Pinpoint the cell where the given text exists, returning its (X, Y) midpoint coordinate. 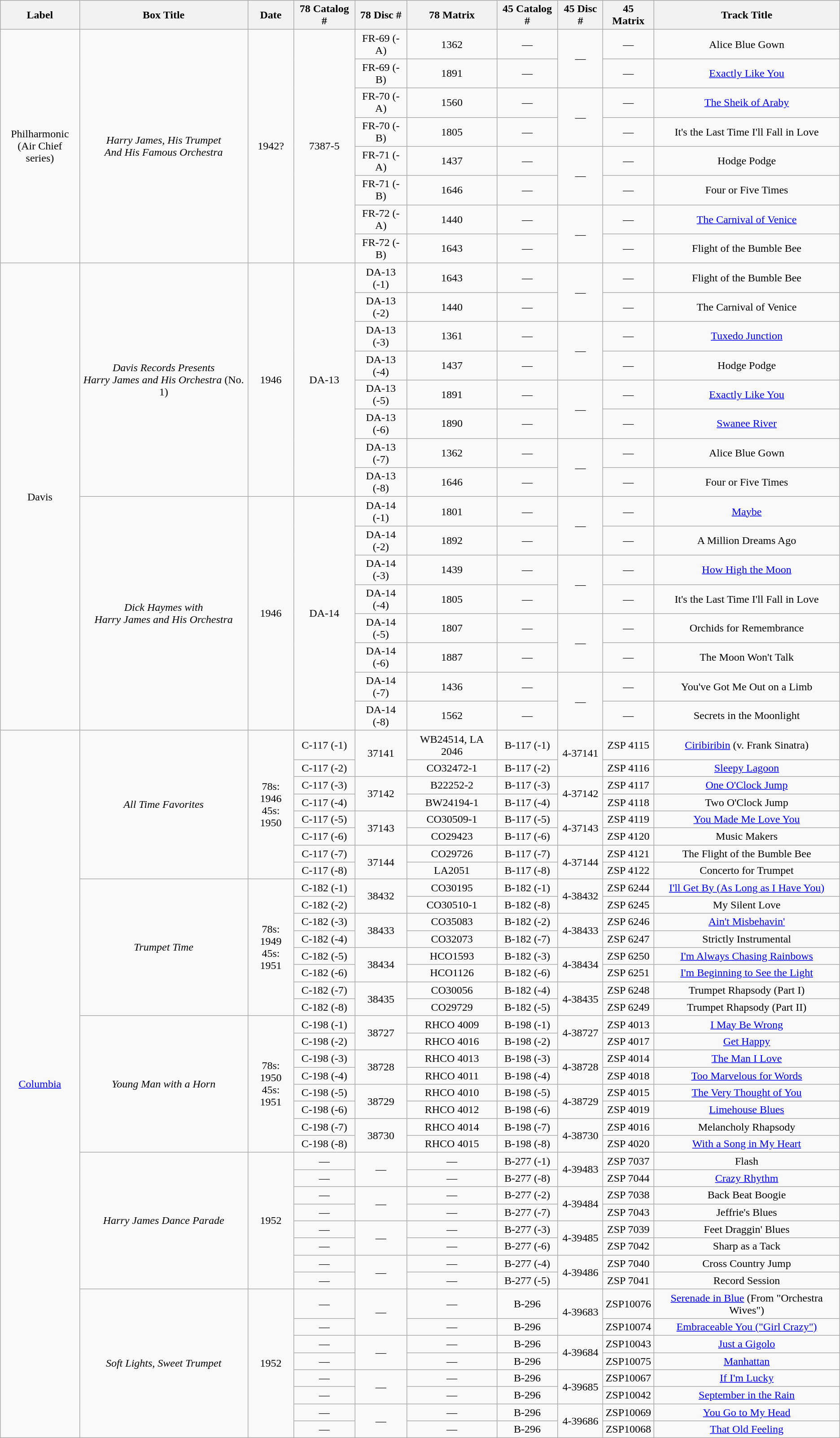
ZSP 4118 (628, 802)
38435 (381, 999)
Date (271, 15)
1890 (452, 424)
ZSP 4122 (628, 871)
ZSP10042 (628, 1395)
How High the Moon (747, 570)
ZSP10076 (628, 1303)
BW24194-1 (452, 802)
Swanee River (747, 424)
ZSP 4014 (628, 1058)
Limehouse Blues (747, 1110)
Box Title (163, 15)
Manhattan (747, 1361)
B-277 (-8) (527, 1178)
ZSP 6249 (628, 1007)
Ain't Misbehavin' (747, 922)
B-277 (-2) (527, 1195)
1807 (452, 628)
B-198 (-4) (527, 1076)
RHCO 4016 (452, 1041)
4-39485 (581, 1238)
Label (40, 15)
4-37143 (581, 828)
CO32073 (452, 939)
ZSP10067 (628, 1378)
B-117 (-6) (527, 837)
ZSP 4115 (628, 745)
DA-13 (-3) (381, 336)
4-38730 (581, 1135)
Too Marvelous for Words (747, 1076)
B-182 (-5) (527, 1007)
C-182 (-3) (324, 922)
4-37141 (581, 753)
DA-14 (-7) (381, 687)
Trumpet Time (163, 947)
C-117 (-5) (324, 820)
RHCO 4015 (452, 1144)
DA-14 (-1) (381, 512)
B-277 (-1) (527, 1161)
WB24514, LA 2046 (452, 745)
C-198 (-3) (324, 1058)
ZSP 7037 (628, 1161)
CO29423 (452, 837)
B-117 (-5) (527, 820)
B-277 (-7) (527, 1212)
Sleepy Lagoon (747, 768)
B-198 (-6) (527, 1110)
A Million Dreams Ago (747, 540)
C-182 (-4) (324, 939)
Track Title (747, 15)
Record Session (747, 1280)
B-117 (-8) (527, 871)
B-277 (-3) (527, 1229)
78 Catalog # (324, 15)
Strictly Instrumental (747, 939)
B-182 (-8) (527, 905)
C-117 (-7) (324, 854)
DA-13 (324, 380)
Flash (747, 1161)
1892 (452, 540)
You Made Me Love You (747, 820)
I'm Beginning to See the Light (747, 973)
C-182 (-1) (324, 888)
Ciribiribin (v. Frank Sinatra) (747, 745)
4-39484 (581, 1204)
RHCO 4012 (452, 1110)
B-277 (-6) (527, 1246)
C-198 (-8) (324, 1144)
37142 (381, 794)
1439 (452, 570)
4-39483 (581, 1170)
7387-5 (324, 146)
38728 (381, 1067)
4-38433 (581, 930)
38727 (381, 1033)
RHCO 4013 (452, 1058)
Harry James, His TrumpetAnd His Famous Orchestra (163, 146)
B-182 (-2) (527, 922)
C-198 (-1) (324, 1024)
37141 (381, 753)
RHCO 4010 (452, 1093)
CO29729 (452, 1007)
Jeffrie's Blues (747, 1212)
ZSP10068 (628, 1429)
ZSP 4116 (628, 768)
B-182 (-1) (527, 888)
Trumpet Rhapsody (Part I) (747, 990)
DA-14 (-5) (381, 628)
1361 (452, 336)
Davis Records PresentsHarry James and His Orchestra (No. 1) (163, 380)
45 Disc # (581, 15)
B-277 (-5) (527, 1280)
C-182 (-7) (324, 990)
ZSP 7039 (628, 1229)
ZSP 6248 (628, 990)
ZSP 4015 (628, 1093)
DA-13 (-2) (381, 307)
C-117 (-4) (324, 802)
DA-14 (-4) (381, 599)
4-38728 (581, 1067)
4-39685 (581, 1387)
DA-14 (-8) (381, 715)
Soft Lights, Sweet Trumpet (163, 1363)
B-182 (-7) (527, 939)
C-182 (-8) (324, 1007)
B-198 (-3) (527, 1058)
1562 (452, 715)
B-117 (-1) (527, 745)
Music Makers (747, 837)
4-37144 (581, 862)
CO30510-1 (452, 905)
B-198 (-5) (527, 1093)
45 Matrix (628, 15)
ZSP 6246 (628, 922)
DA-13 (-4) (381, 365)
B-198 (-1) (527, 1024)
The Flight of the Bumble Bee (747, 854)
Secrets in the Moonlight (747, 715)
Dick Haymes withHarry James and His Orchestra (163, 614)
4-37142 (581, 794)
FR-69 (-B) (381, 74)
B-117 (-3) (527, 785)
DA-13 (-8) (381, 482)
FR-72 (-B) (381, 249)
Harry James Dance Parade (163, 1221)
LA2051 (452, 871)
Back Beat Boogie (747, 1195)
C-182 (-5) (324, 956)
1801 (452, 512)
ZSP 7044 (628, 1178)
CO30509-1 (452, 820)
I May Be Wrong (747, 1024)
38730 (381, 1135)
DA-13 (-1) (381, 277)
Serenade in Blue (From "Orchestra Wives") (747, 1303)
78 Disc # (381, 15)
B-117 (-7) (527, 854)
ZSP 4119 (628, 820)
ZSP 4016 (628, 1127)
1942? (271, 146)
ZSP 4019 (628, 1110)
78s: 195045s: 1951 (271, 1084)
B-198 (-8) (527, 1144)
38432 (381, 896)
Get Happy (747, 1041)
78s: 194945s: 1951 (271, 947)
ZSP10069 (628, 1412)
78 Matrix (452, 15)
B-198 (-2) (527, 1041)
RHCO 4011 (452, 1076)
You've Got Me Out on a Limb (747, 687)
4-39684 (581, 1352)
September in the Rain (747, 1395)
CO30056 (452, 990)
The Man I Love (747, 1058)
ZSP 4117 (628, 785)
Sharp as a Tack (747, 1246)
B-198 (-7) (527, 1127)
CO29726 (452, 854)
Davis (40, 496)
C-117 (-6) (324, 837)
You Go to My Head (747, 1412)
4-39686 (581, 1421)
38434 (381, 965)
DA-14 (-3) (381, 570)
ZSP 4013 (628, 1024)
DA-14 (-2) (381, 540)
37143 (381, 828)
78s: 194645s: 1950 (271, 805)
ZSP 6245 (628, 905)
HCO1593 (452, 956)
DA-14 (-6) (381, 657)
Two O'Clock Jump (747, 802)
B-277 (-4) (527, 1263)
I'll Get By (As Long as I Have You) (747, 888)
ZSP 7038 (628, 1195)
FR-70 (-B) (381, 132)
38433 (381, 930)
Concerto for Trumpet (747, 871)
Cross Country Jump (747, 1263)
ZSP 6244 (628, 888)
Tuxedo Junction (747, 336)
I'm Always Chasing Rainbows (747, 956)
38729 (381, 1101)
C-198 (-4) (324, 1076)
C-182 (-2) (324, 905)
45 Catalog # (527, 15)
ZSP10043 (628, 1344)
B-117 (-2) (527, 768)
ZSP10074 (628, 1327)
37144 (381, 862)
ZSP 6250 (628, 956)
4-38435 (581, 999)
C-117 (-8) (324, 871)
1560 (452, 102)
The Very Thought of You (747, 1093)
FR-70 (-A) (381, 102)
ZSP10075 (628, 1361)
4-39683 (581, 1312)
Orchids for Remembrance (747, 628)
C-198 (-7) (324, 1127)
CO35083 (452, 922)
C-198 (-2) (324, 1041)
Feet Draggin' Blues (747, 1229)
Melancholy Rhapsody (747, 1127)
CO32472-1 (452, 768)
ZSP 6251 (628, 973)
4-39486 (581, 1272)
C-198 (-6) (324, 1110)
HCO1126 (452, 973)
ZSP 7042 (628, 1246)
ZSP 4121 (628, 854)
ZSP 6247 (628, 939)
C-117 (-2) (324, 768)
B-182 (-3) (527, 956)
DA-14 (324, 614)
B-182 (-6) (527, 973)
FR-72 (-A) (381, 219)
4-38727 (581, 1033)
RHCO 4014 (452, 1127)
All Time Favorites (163, 805)
ZSP 4018 (628, 1076)
Young Man with a Horn (163, 1084)
Trumpet Rhapsody (Part II) (747, 1007)
ZSP 7041 (628, 1280)
ZSP 4120 (628, 837)
Maybe (747, 512)
FR-71 (-B) (381, 190)
ZSP 7043 (628, 1212)
B22252-2 (452, 785)
FR-71 (-A) (381, 161)
RHCO 4009 (452, 1024)
DA-13 (-6) (381, 424)
That Old Feeling (747, 1429)
ZSP 4017 (628, 1041)
CO30195 (452, 888)
Columbia (40, 1084)
C-198 (-5) (324, 1093)
The Sheik of Araby (747, 102)
Philharmonic(Air Chief series) (40, 146)
ZSP 4020 (628, 1144)
Crazy Rhythm (747, 1178)
B-182 (-4) (527, 990)
4-38434 (581, 965)
With a Song in My Heart (747, 1144)
DA-13 (-7) (381, 453)
C-117 (-3) (324, 785)
The Moon Won't Talk (747, 657)
If I'm Lucky (747, 1378)
C-182 (-6) (324, 973)
4-38729 (581, 1101)
C-117 (-1) (324, 745)
Just a Gigolo (747, 1344)
ZSP 7040 (628, 1263)
My Silent Love (747, 905)
FR-69 (-A) (381, 44)
Embraceable You ("Girl Crazy") (747, 1327)
4-38432 (581, 896)
DA-13 (-5) (381, 395)
1436 (452, 687)
B-117 (-4) (527, 802)
One O'Clock Jump (747, 785)
1887 (452, 657)
